Scan for the cell matching the given text and deliver its [x, y] coordinate at center. 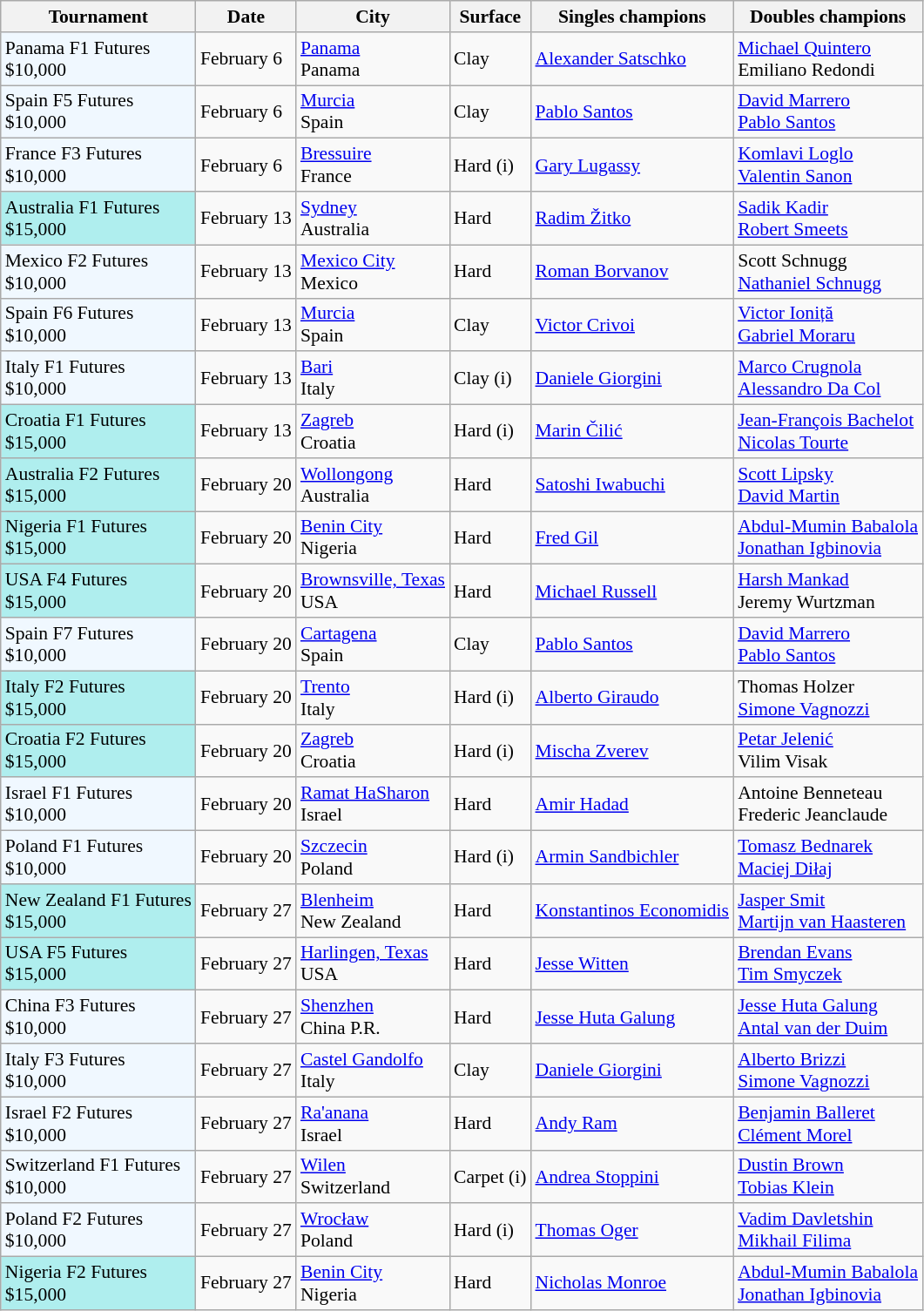
Satoshi Iwabuchi [632, 484]
Surface [489, 17]
Jesse Huta Galung Antal van der Duim [827, 1017]
Dustin Brown Tobias Klein [827, 1176]
Australia F1 Futures$15,000 [98, 218]
Michael Quintero Emiliano Redondi [827, 59]
Ramat HaSharonIsrael [373, 805]
Jasper Smit Martijn van Haasteren [827, 911]
Spain F5 Futures$10,000 [98, 112]
USA F4 Futures$15,000 [98, 591]
Scott Schnugg Nathaniel Schnugg [827, 272]
Australia F2 Futures$15,000 [98, 484]
Nicholas Monroe [632, 1284]
SzczecinPoland [373, 857]
Croatia F2 Futures$15,000 [98, 751]
Vadim Davletshin Mikhail Filima [827, 1230]
Israel F1 Futures$10,000 [98, 805]
Fred Gil [632, 538]
Alberto Brizzi Simone Vagnozzi [827, 1070]
CartagenaSpain [373, 645]
TrentoItaly [373, 697]
Konstantinos Economidis [632, 911]
Tomasz Bednarek Maciej Diłaj [827, 857]
Castel GandolfoItaly [373, 1070]
Marco Crugnola Alessandro Da Col [827, 378]
Harsh Mankad Jeremy Wurtzman [827, 591]
Nigeria F1 Futures$15,000 [98, 538]
Carpet (i) [489, 1176]
Clay (i) [489, 378]
Scott Lipsky David Martin [827, 484]
Ra'ananaIsrael [373, 1124]
WrocławPoland [373, 1230]
Victor Ioniță Gabriel Moraru [827, 324]
Armin Sandbichler [632, 857]
USA F5 Futures$15,000 [98, 963]
Italy F3 Futures$10,000 [98, 1070]
Israel F2 Futures$10,000 [98, 1124]
Singles champions [632, 17]
Victor Crivoi [632, 324]
WilenSwitzerland [373, 1176]
Alberto Giraudo [632, 697]
Doubles champions [827, 17]
BlenheimNew Zealand [373, 911]
Tournament [98, 17]
Poland F2 Futures$10,000 [98, 1230]
Harlingen, TexasUSA [373, 963]
Italy F2 Futures$15,000 [98, 697]
Antoine Benneteau Frederic Jeanclaude [827, 805]
Marin Čilić [632, 432]
Date [246, 17]
Switzerland F1 Futures$10,000 [98, 1176]
Roman Borvanov [632, 272]
Radim Žitko [632, 218]
France F3 Futures$10,000 [98, 166]
Nigeria F2 Futures$15,000 [98, 1284]
Poland F1 Futures$10,000 [98, 857]
Michael Russell [632, 591]
SydneyAustralia [373, 218]
Mexico CityMexico [373, 272]
Amir Hadad [632, 805]
Jesse Huta Galung [632, 1017]
Alexander Satschko [632, 59]
ShenzhenChina P.R. [373, 1017]
Thomas Holzer Simone Vagnozzi [827, 697]
Italy F1 Futures$10,000 [98, 378]
Croatia F1 Futures$15,000 [98, 432]
Mischa Zverev [632, 751]
Jean-François Bachelot Nicolas Tourte [827, 432]
Gary Lugassy [632, 166]
China F3 Futures$10,000 [98, 1017]
PanamaPanama [373, 59]
Komlavi Loglo Valentin Sanon [827, 166]
Spain F6 Futures$10,000 [98, 324]
BariItaly [373, 378]
Sadik Kadir Robert Smeets [827, 218]
Andrea Stoppini [632, 1176]
Spain F7 Futures$10,000 [98, 645]
Andy Ram [632, 1124]
BressuireFrance [373, 166]
City [373, 17]
Jesse Witten [632, 963]
Petar Jelenić Vilim Visak [827, 751]
New Zealand F1 Futures$15,000 [98, 911]
Brendan Evans Tim Smyczek [827, 963]
Benjamin Balleret Clément Morel [827, 1124]
Brownsville, TexasUSA [373, 591]
Thomas Oger [632, 1230]
Panama F1 Futures$10,000 [98, 59]
Mexico F2 Futures$10,000 [98, 272]
WollongongAustralia [373, 484]
